Output the [x, y] coordinate of the center of the cell containing the given text.  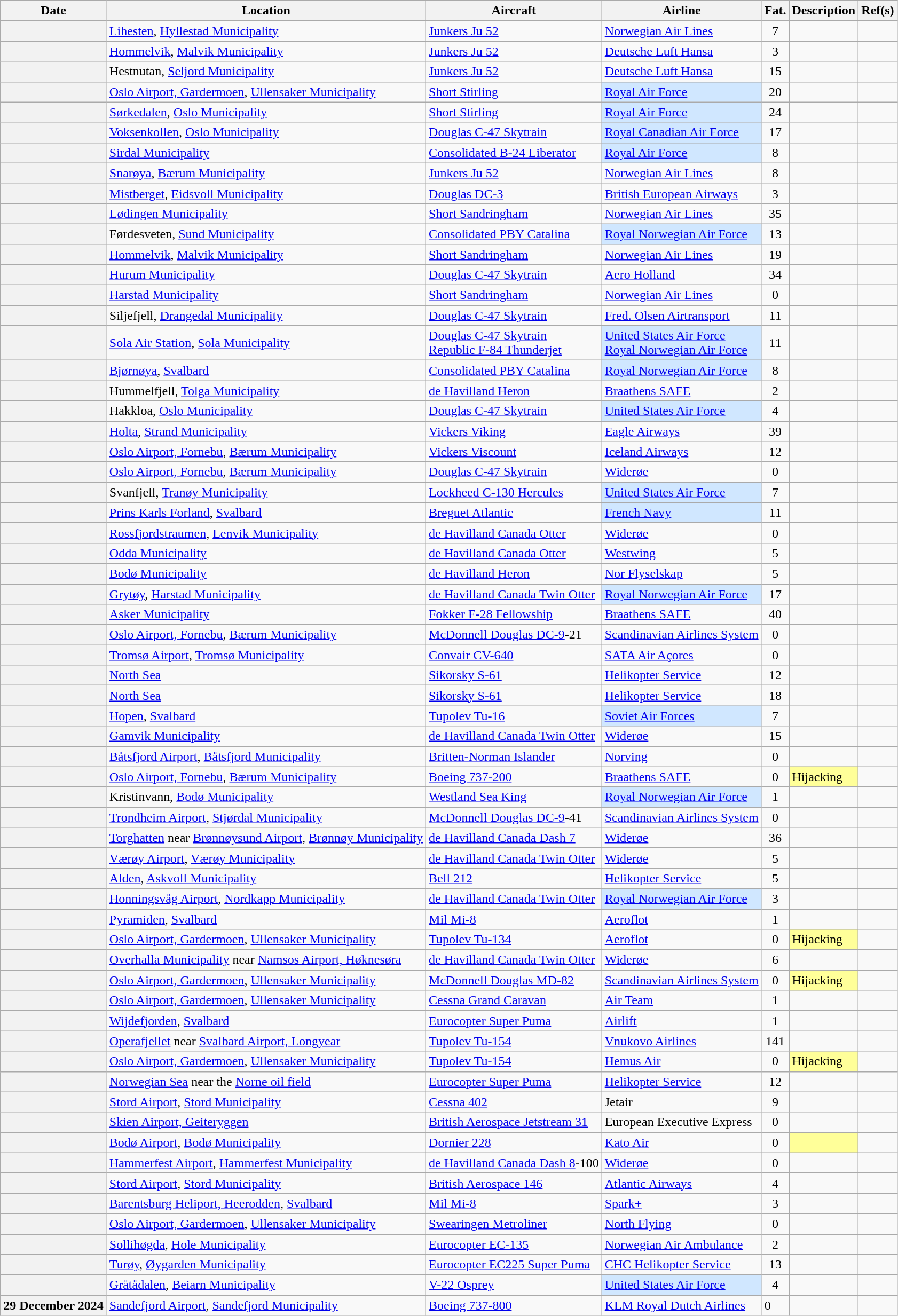
McDonnell Douglas DC-9-21 [514, 635]
Kato Air [681, 1142]
Prins Karls Forland, Svalbard [266, 513]
Bodø Municipality [266, 573]
de Havilland Canada Dash 7 [514, 838]
Torghatten near Brønnøysund Airport, Brønnøy Municipality [266, 838]
Hestnutan, Seljord Municipality [266, 72]
Iceland Airways [681, 452]
CHC Helikopter Service [681, 1265]
Hurum Municipality [266, 275]
Location [266, 11]
19 [775, 255]
Mistberget, Eidsvoll Municipality [266, 193]
SATA Air Açores [681, 655]
Spark+ [681, 1203]
Sirdal Municipality [266, 153]
Gråtådalen, Beiarn Municipality [266, 1285]
Eagle Airways [681, 431]
McDonnell Douglas MD-82 [514, 980]
Boeing 737-800 [514, 1305]
Sola Air Station, Sola Municipality [266, 343]
British Aerospace Jetstream 31 [514, 1122]
Snarøya, Bærum Municipality [266, 173]
Fred. Olsen Airtransport [681, 316]
European Executive Express [681, 1122]
Cessna 402 [514, 1102]
Værøy Airport, Værøy Municipality [266, 858]
Norving [681, 756]
British Aerospace 146 [514, 1183]
Svanfjell, Tranøy Municipality [266, 492]
Hopen, Svalbard [266, 716]
141 [775, 1041]
Ref(s) [878, 11]
Trondheim Airport, Stjørdal Municipality [266, 817]
British European Airways [681, 193]
Douglas C-47 SkytrainRepublic F-84 Thunderjet [514, 343]
Westwing [681, 553]
Bodø Airport, Bodø Municipality [266, 1142]
Lockheed C-130 Hercules [514, 492]
Convair CV-640 [514, 655]
35 [775, 214]
Lihesten, Hyllestad Municipality [266, 31]
Voksenkollen, Oslo Municipality [266, 132]
Aircraft [514, 11]
Hakkloa, Oslo Municipality [266, 411]
Gamvik Municipality [266, 736]
18 [775, 696]
Dornier 228 [514, 1142]
Hummelfjell, Tolga Municipality [266, 391]
Operafjellet near Svalbard Airport, Longyear [266, 1041]
24 [775, 112]
Overhalla Municipality near Namsos Airport, Høknesøra [266, 960]
Førdesveten, Sund Municipality [266, 234]
Norwegian Air Ambulance [681, 1244]
Westland Sea King [514, 797]
40 [775, 614]
Sørkedalen, Oslo Municipality [266, 112]
Kristinvann, Bodø Municipality [266, 797]
Norwegian Sea near the Norne oil field [266, 1082]
Britten-Norman Islander [514, 756]
39 [775, 431]
Pyramiden, Svalbard [266, 919]
de Havilland Canada Dash 8-100 [514, 1163]
Airline [681, 11]
9 [775, 1102]
Tromsø Airport, Tromsø Municipality [266, 655]
Sollihøgda, Hole Municipality [266, 1244]
Hammerfest Airport, Hammerfest Municipality [266, 1163]
Date [53, 11]
Fokker F-28 Fellowship [514, 614]
Soviet Air Forces [681, 716]
Vickers Viscount [514, 452]
Honningsvåg Airport, Nordkapp Municipality [266, 899]
Wijdefjorden, Svalbard [266, 1021]
Vickers Viking [514, 431]
Boeing 737-200 [514, 777]
Barentsburg Heliport, Heerodden, Svalbard [266, 1203]
Skien Airport, Geiteryggen [266, 1122]
Atlantic Airways [681, 1183]
Airlift [681, 1021]
Alden, Askvoll Municipality [266, 878]
Consolidated B-24 Liberator [514, 153]
Bjørnøya, Svalbard [266, 371]
Breguet Atlantic [514, 513]
6 [775, 960]
Eurocopter EC225 Super Puma [514, 1265]
Bell 212 [514, 878]
Royal Canadian Air Force [681, 132]
French Navy [681, 513]
20 [775, 92]
36 [775, 838]
Asker Municipality [266, 614]
Turøy, Øygarden Municipality [266, 1265]
United States Air ForceRoyal Norwegian Air Force [681, 343]
Siljefjell, Drangedal Municipality [266, 316]
Fat. [775, 11]
Douglas DC-3 [514, 193]
34 [775, 275]
Air Team [681, 1000]
Hemus Air [681, 1061]
Description [824, 11]
Grytøy, Harstad Municipality [266, 594]
Båtsfjord Airport, Båtsfjord Municipality [266, 756]
KLM Royal Dutch Airlines [681, 1305]
V-22 Osprey [514, 1285]
McDonnell Douglas DC-9-41 [514, 817]
Sandefjord Airport, Sandefjord Municipality [266, 1305]
Eurocopter EC-135 [514, 1244]
Odda Municipality [266, 553]
Jetair [681, 1102]
Tupolev Tu-16 [514, 716]
Tupolev Tu-134 [514, 940]
29 December 2024 [53, 1305]
Nor Flyselskap [681, 573]
North Flying [681, 1224]
Lødingen Municipality [266, 214]
Holta, Strand Municipality [266, 431]
Swearingen Metroliner [514, 1224]
Harstad Municipality [266, 295]
Aero Holland [681, 275]
Rossfjordstraumen, Lenvik Municipality [266, 533]
Cessna Grand Caravan [514, 1000]
Vnukovo Airlines [681, 1041]
